Capture the cell that displays the provided text and extract its [x, y] central coordinate. 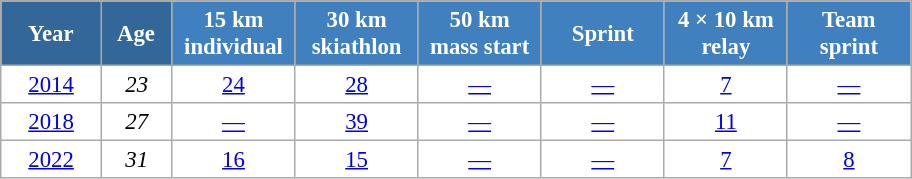
31 [136, 160]
Team sprint [848, 34]
2014 [52, 85]
Sprint [602, 34]
23 [136, 85]
15 [356, 160]
2018 [52, 122]
16 [234, 160]
2022 [52, 160]
8 [848, 160]
27 [136, 122]
50 km mass start [480, 34]
39 [356, 122]
24 [234, 85]
4 × 10 km relay [726, 34]
28 [356, 85]
Year [52, 34]
30 km skiathlon [356, 34]
Age [136, 34]
15 km individual [234, 34]
11 [726, 122]
